For the text-containing cell, return its midpoint in (X, Y) coordinate format. 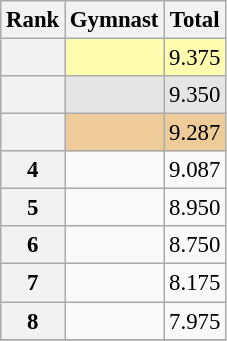
6 (33, 245)
9.375 (195, 58)
8 (33, 321)
Gymnast (114, 20)
8.950 (195, 208)
Rank (33, 20)
9.350 (195, 95)
4 (33, 170)
8.750 (195, 245)
8.175 (195, 283)
9.087 (195, 170)
7 (33, 283)
Total (195, 20)
9.287 (195, 133)
7.975 (195, 321)
5 (33, 208)
